Return [X, Y] of the center of cell containing provided text 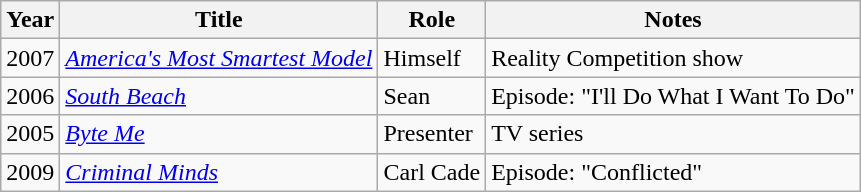
Sean [432, 96]
Year [30, 20]
Carl Cade [432, 172]
Notes [674, 20]
America's Most Smartest Model [219, 58]
Criminal Minds [219, 172]
Byte Me [219, 134]
2005 [30, 134]
2009 [30, 172]
Himself [432, 58]
Role [432, 20]
2007 [30, 58]
South Beach [219, 96]
Presenter [432, 134]
Title [219, 20]
Episode: "I'll Do What I Want To Do" [674, 96]
2006 [30, 96]
TV series [674, 134]
Episode: "Conflicted" [674, 172]
Reality Competition show [674, 58]
